Output the (x, y) coordinate of the center of the cell containing the given text.  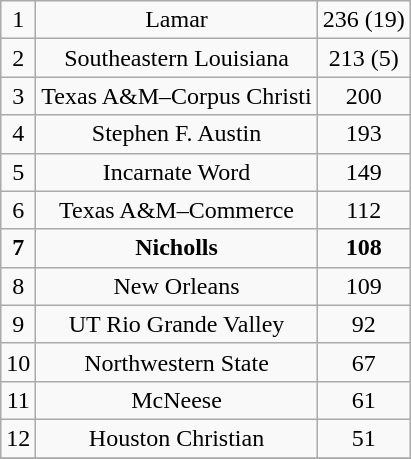
Incarnate Word (176, 172)
5 (18, 172)
McNeese (176, 400)
2 (18, 58)
New Orleans (176, 286)
109 (364, 286)
236 (19) (364, 20)
67 (364, 362)
8 (18, 286)
112 (364, 210)
10 (18, 362)
213 (5) (364, 58)
92 (364, 324)
Nicholls (176, 248)
Texas A&M–Corpus Christi (176, 96)
193 (364, 134)
9 (18, 324)
1 (18, 20)
Stephen F. Austin (176, 134)
UT Rio Grande Valley (176, 324)
6 (18, 210)
Lamar (176, 20)
4 (18, 134)
Northwestern State (176, 362)
61 (364, 400)
Southeastern Louisiana (176, 58)
Houston Christian (176, 438)
200 (364, 96)
108 (364, 248)
12 (18, 438)
Texas A&M–Commerce (176, 210)
51 (364, 438)
7 (18, 248)
149 (364, 172)
11 (18, 400)
3 (18, 96)
